Pinpoint the cell where the given text exists, returning its [x, y] midpoint coordinate. 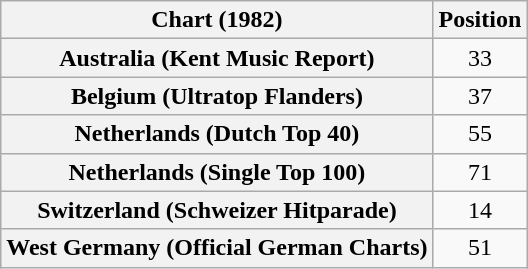
14 [480, 210]
Netherlands (Single Top 100) [217, 172]
51 [480, 248]
Chart (1982) [217, 20]
55 [480, 134]
71 [480, 172]
Australia (Kent Music Report) [217, 58]
West Germany (Official German Charts) [217, 248]
Switzerland (Schweizer Hitparade) [217, 210]
Belgium (Ultratop Flanders) [217, 96]
Position [480, 20]
Netherlands (Dutch Top 40) [217, 134]
33 [480, 58]
37 [480, 96]
